Search for the cell housing the specified text and yield its (X, Y) center coordinate. 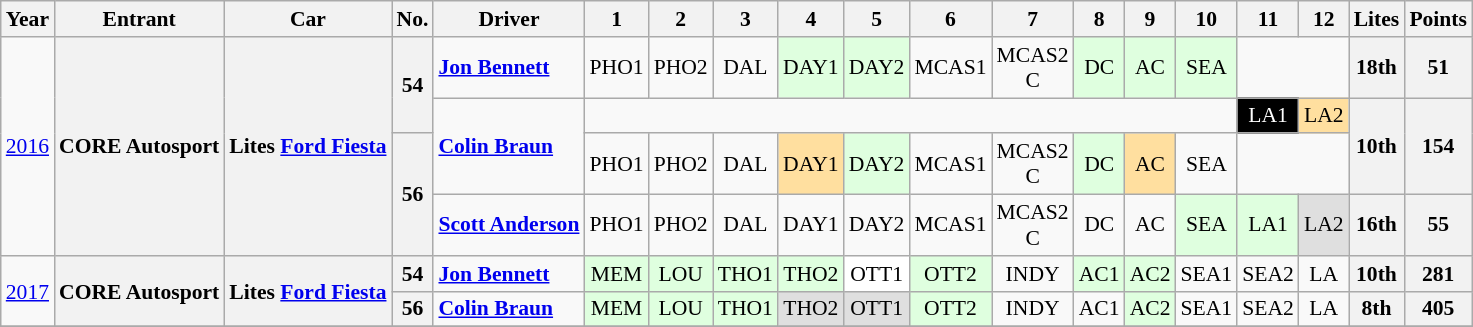
154 (1438, 146)
Driver (508, 19)
8th (1377, 309)
55 (1438, 226)
7 (1033, 19)
2 (681, 19)
12 (1324, 19)
3 (746, 19)
5 (877, 19)
Lites (1377, 19)
405 (1438, 309)
10 (1206, 19)
2016 (28, 146)
51 (1438, 68)
11 (1268, 19)
8 (1100, 19)
2017 (28, 292)
Car (308, 19)
18th (1377, 68)
16th (1377, 226)
Year (28, 19)
281 (1438, 274)
1 (616, 19)
6 (950, 19)
Scott Anderson (508, 226)
No. (413, 19)
Entrant (139, 19)
9 (1150, 19)
Points (1438, 19)
4 (811, 19)
